Output the [X, Y] coordinate of the center of the cell containing the given text.  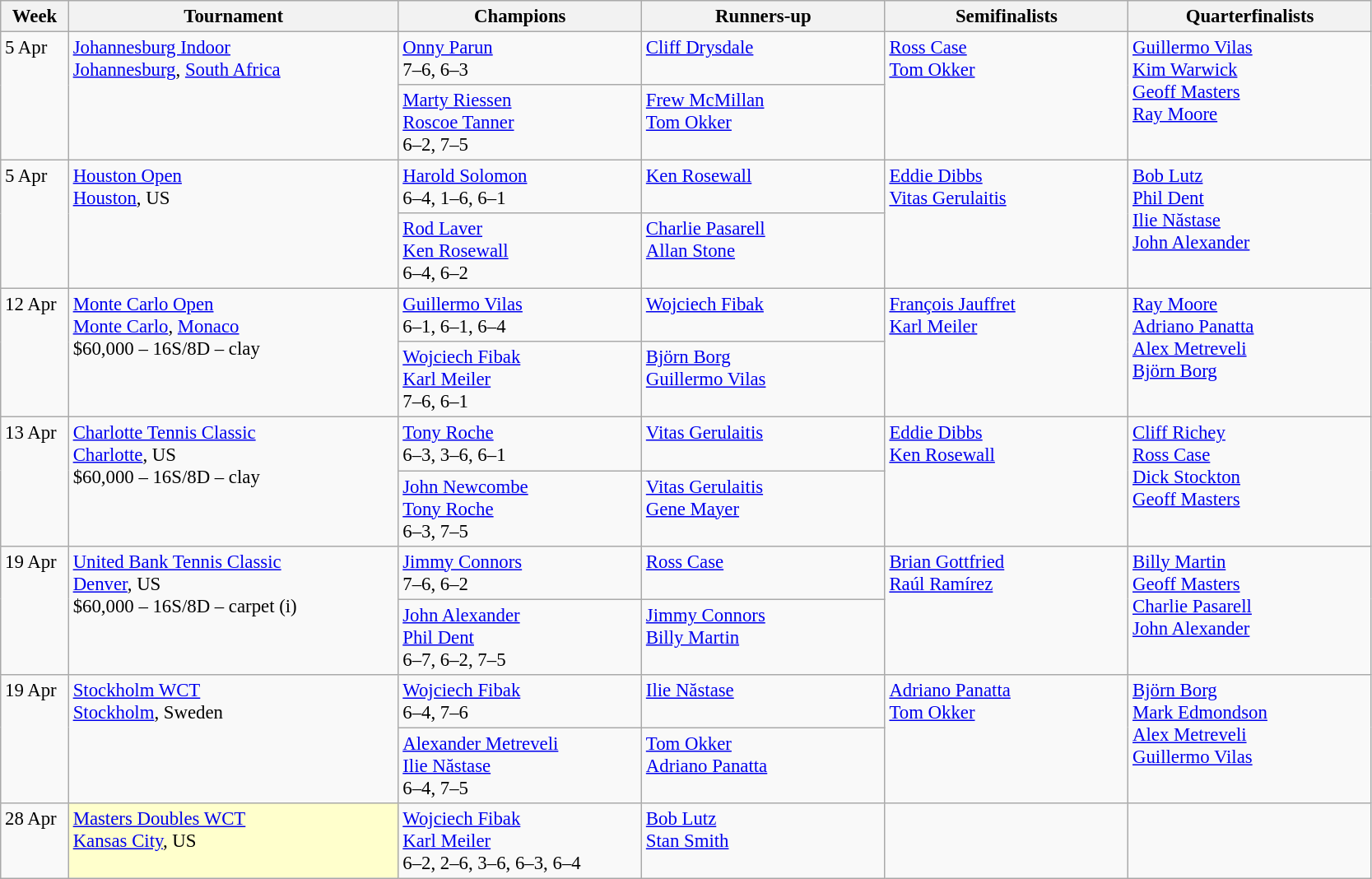
Ross Case Tom Okker [1007, 96]
Brian Gottfried Raúl Ramírez [1007, 610]
Tony Roche6–3, 3–6, 6–1 [520, 444]
Wojciech Fibak6–4, 7–6 [520, 701]
Rod Laver Ken Rosewall6–4, 6–2 [520, 251]
Tournament [234, 16]
Semifinalists [1007, 16]
Ilie Năstase [764, 701]
Bob Lutz Stan Smith [764, 841]
Runners-up [764, 16]
Guillermo Vilas Kim Warwick Geoff Masters Ray Moore [1250, 96]
13 Apr [35, 481]
Vitas Gerulaitis [764, 444]
Frew McMillan Tom Okker [764, 123]
Harold Solomon6–4, 1–6, 6–1 [520, 188]
Ken Rosewall [764, 188]
Adriano Panatta Tom Okker [1007, 738]
Jimmy Connors7–6, 6–2 [520, 573]
Stockholm WCT Stockholm, Sweden [234, 738]
Monte Carlo Open Monte Carlo, Monaco $60,000 – 16S/8D – clay [234, 353]
Jimmy Connors Billy Martin [764, 637]
Bob Lutz Phil Dent Ilie Năstase John Alexander [1250, 225]
Guillermo Vilas6–1, 6–1, 6–4 [520, 316]
Quarterfinalists [1250, 16]
Champions [520, 16]
Ray Moore Adriano Panatta Alex Metreveli Björn Borg [1250, 353]
Björn Borg Guillermo Vilas [764, 380]
John Newcombe Tony Roche6–3, 7–5 [520, 509]
Billy Martin Geoff Masters Charlie Pasarell John Alexander [1250, 610]
Vitas Gerulaitis Gene Mayer [764, 509]
12 Apr [35, 353]
Johannesburg IndoorJohannesburg, South Africa [234, 96]
Wojciech Fibak Karl Meiler6–2, 2–6, 3–6, 6–3, 6–4 [520, 841]
Marty Riessen Roscoe Tanner6–2, 7–5 [520, 123]
Wojciech Fibak [764, 316]
Cliff Drysdale [764, 59]
28 Apr [35, 841]
Cliff Richey Ross Case Dick Stockton Geoff Masters [1250, 481]
Wojciech Fibak Karl Meiler7–6, 6–1 [520, 380]
United Bank Tennis Classic Denver, US $60,000 – 16S/8D – carpet (i) [234, 610]
Ross Case [764, 573]
Eddie Dibbs Ken Rosewall [1007, 481]
Week [35, 16]
John Alexander Phil Dent6–7, 6–2, 7–5 [520, 637]
François Jauffret Karl Meiler [1007, 353]
Masters Doubles WCT Kansas City, US [234, 841]
Houston OpenHouston, US [234, 225]
Eddie Dibbs Vitas Gerulaitis [1007, 225]
Tom Okker Adriano Panatta [764, 765]
Onny Parun7–6, 6–3 [520, 59]
Charlie Pasarell Allan Stone [764, 251]
Alexander Metreveli Ilie Năstase6–4, 7–5 [520, 765]
Björn Borg Mark Edmondson Alex Metreveli Guillermo Vilas [1250, 738]
Charlotte Tennis Classic Charlotte, US $60,000 – 16S/8D – clay [234, 481]
